Identify which cell holds the provided text, then report its [X, Y] central coordinate. 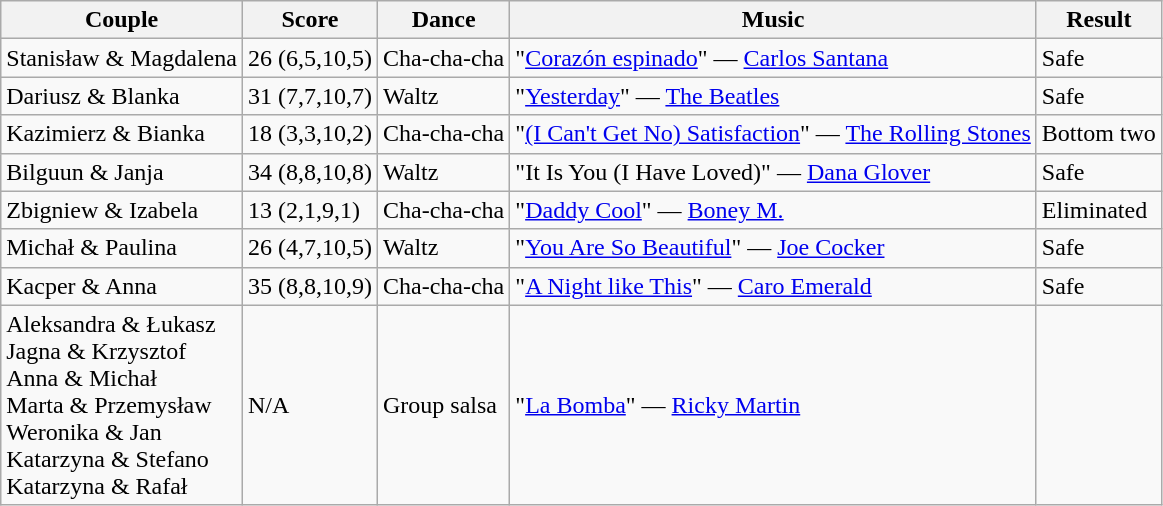
Result [1098, 20]
Zbigniew & Izabela [122, 210]
"La Bomba" — Ricky Martin [773, 405]
"Yesterday" — The Beatles [773, 96]
"You Are So Beautiful" — Joe Cocker [773, 248]
Couple [122, 20]
26 (4,7,10,5) [310, 248]
26 (6,5,10,5) [310, 58]
"Daddy Cool" — Boney M. [773, 210]
31 (7,7,10,7) [310, 96]
Bilguun & Janja [122, 172]
Dariusz & Blanka [122, 96]
34 (8,8,10,8) [310, 172]
13 (2,1,9,1) [310, 210]
Michał & Paulina [122, 248]
"(I Can't Get No) Satisfaction" — The Rolling Stones [773, 134]
Music [773, 20]
Group salsa [443, 405]
Kazimierz & Bianka [122, 134]
"It Is You (I Have Loved)" — Dana Glover [773, 172]
Eliminated [1098, 210]
Score [310, 20]
"Corazón espinado" — Carlos Santana [773, 58]
Aleksandra & ŁukaszJagna & KrzysztofAnna & MichałMarta & PrzemysławWeronika & JanKatarzyna & StefanoKatarzyna & Rafał [122, 405]
35 (8,8,10,9) [310, 286]
Dance [443, 20]
18 (3,3,10,2) [310, 134]
Bottom two [1098, 134]
Stanisław & Magdalena [122, 58]
N/A [310, 405]
"A Night like This" — Caro Emerald [773, 286]
Kacper & Anna [122, 286]
